Return [X, Y] of the center of cell containing provided text 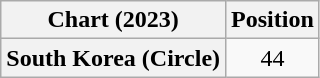
South Korea (Circle) [114, 58]
44 [273, 58]
Chart (2023) [114, 20]
Position [273, 20]
